Extract the (x, y) coordinate from the center of the cell holding the provided text.  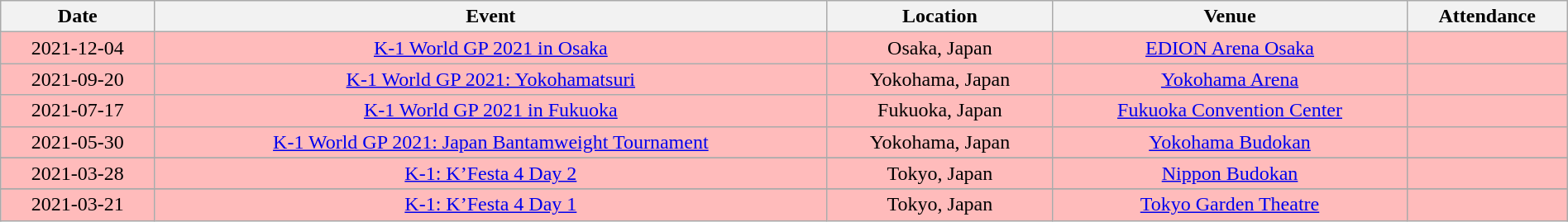
2021-03-28 (78, 173)
Date (78, 17)
K-1 World GP 2021: Yokohamatsuri (491, 79)
Osaka, Japan (939, 48)
K-1 World GP 2021 in Osaka (491, 48)
Event (491, 17)
Yokohama Budokan (1230, 142)
K-1: K’Festa 4 Day 1 (491, 205)
Location (939, 17)
Nippon Budokan (1230, 173)
K-1 World GP 2021: Japan Bantamweight Tournament (491, 142)
Fukuoka, Japan (939, 111)
Venue (1230, 17)
Yokohama Arena (1230, 79)
EDION Arena Osaka (1230, 48)
Tokyo Garden Theatre (1230, 205)
2021-03-21 (78, 205)
K-1 World GP 2021 in Fukuoka (491, 111)
2021-05-30 (78, 142)
2021-07-17 (78, 111)
2021-09-20 (78, 79)
Attendance (1487, 17)
K-1: K’Festa 4 Day 2 (491, 173)
2021-12-04 (78, 48)
Fukuoka Convention Center (1230, 111)
